Extract the (X, Y) coordinate from the center of the cell holding the provided text.  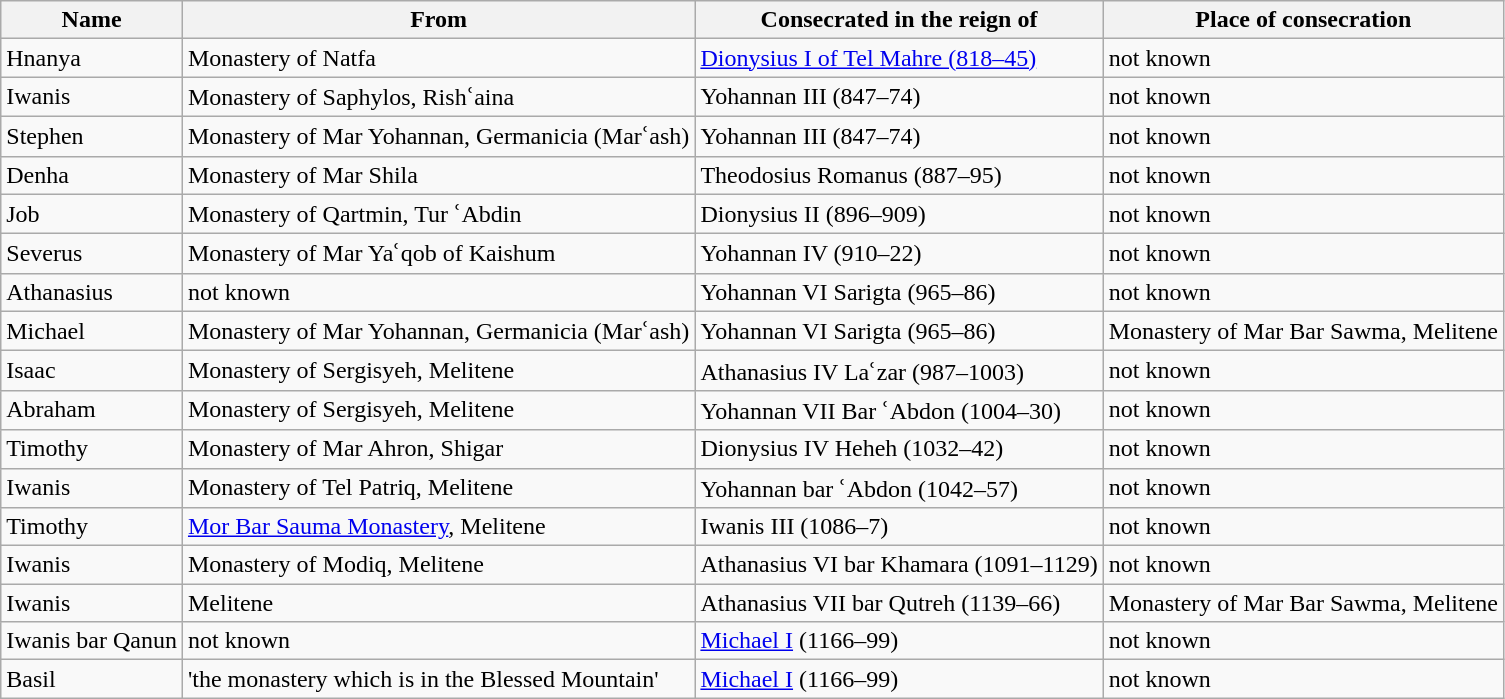
Iwanis III (1086–7) (899, 527)
Monastery of Natfa (438, 58)
Monastery of Modiq, Melitene (438, 565)
Denha (92, 175)
Michael (92, 331)
Dionysius IV Heheh (1032–42) (899, 449)
Mor Bar Sauma Monastery, Melitene (438, 527)
Monastery of Saphylos, Rishʿaina (438, 97)
Isaac (92, 371)
Yohannan VII Bar ʿAbdon (1004–30) (899, 410)
Athanasius (92, 292)
Severus (92, 254)
Athanasius IV Laʿzar (987–1003) (899, 371)
Dionysius II (896–909) (899, 214)
Melitene (438, 603)
Basil (92, 679)
Dionysius I of Tel Mahre (818–45) (899, 58)
Iwanis bar Qanun (92, 641)
Theodosius Romanus (887–95) (899, 175)
Abraham (92, 410)
'the monastery which is in the Blessed Mountain' (438, 679)
Consecrated in the reign of (899, 20)
Yohannan bar ʿAbdon (1042–57) (899, 488)
Name (92, 20)
Stephen (92, 136)
Athanasius VII bar Qutreh (1139–66) (899, 603)
Place of consecration (1303, 20)
From (438, 20)
Hnanya (92, 58)
Monastery of Mar Yaʿqob of Kaishum (438, 254)
Monastery of Mar Ahron, Shigar (438, 449)
Yohannan IV (910–22) (899, 254)
Monastery of Tel Patriq, Melitene (438, 488)
Athanasius VI bar Khamara (1091–1129) (899, 565)
Job (92, 214)
Monastery of Qartmin, Tur ʿAbdin (438, 214)
Monastery of Mar Shila (438, 175)
